Output the (X, Y) coordinate of the center of the cell containing the given text.  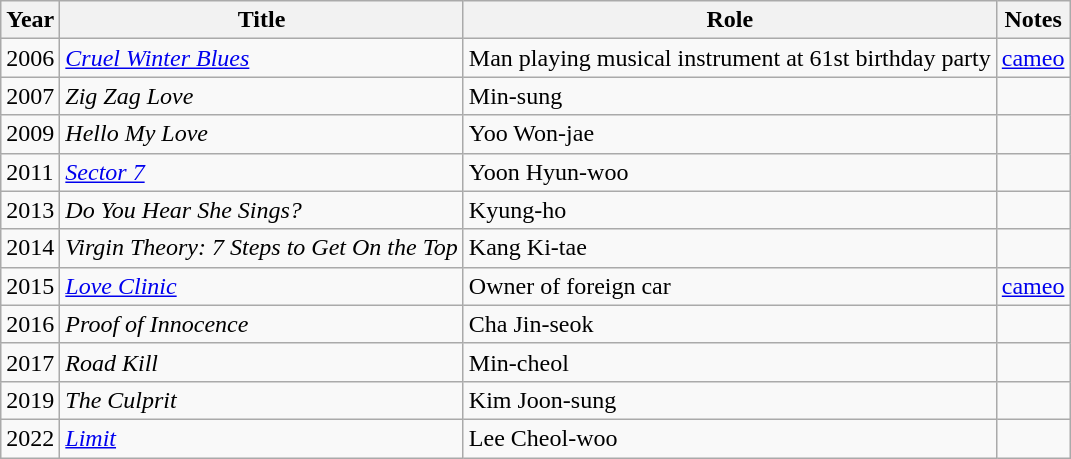
Cruel Winter Blues (262, 58)
Limit (262, 438)
Proof of Innocence (262, 324)
Min-sung (730, 96)
Yoon Hyun-woo (730, 172)
Kyung-ho (730, 210)
Road Kill (262, 362)
2007 (30, 96)
Cha Jin-seok (730, 324)
2015 (30, 286)
Man playing musical instrument at 61st birthday party (730, 58)
2014 (30, 248)
Kang Ki-tae (730, 248)
Title (262, 20)
Year (30, 20)
Virgin Theory: 7 Steps to Get On the Top (262, 248)
2022 (30, 438)
Owner of foreign car (730, 286)
Zig Zag Love (262, 96)
2009 (30, 134)
Love Clinic (262, 286)
2006 (30, 58)
The Culprit (262, 400)
Lee Cheol-woo (730, 438)
Notes (1033, 20)
2016 (30, 324)
Yoo Won-jae (730, 134)
Role (730, 20)
2013 (30, 210)
Hello My Love (262, 134)
Do You Hear She Sings? (262, 210)
2019 (30, 400)
2011 (30, 172)
2017 (30, 362)
Sector 7 (262, 172)
Kim Joon-sung (730, 400)
Min-cheol (730, 362)
